Scan for the cell matching the given text and deliver its [X, Y] coordinate at center. 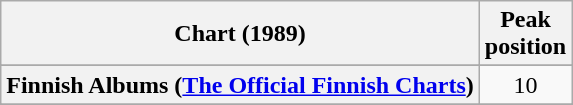
Peak position [525, 34]
Chart (1989) [240, 34]
10 [525, 85]
Finnish Albums (The Official Finnish Charts) [240, 85]
